Search for the cell housing the specified text and yield its (x, y) center coordinate. 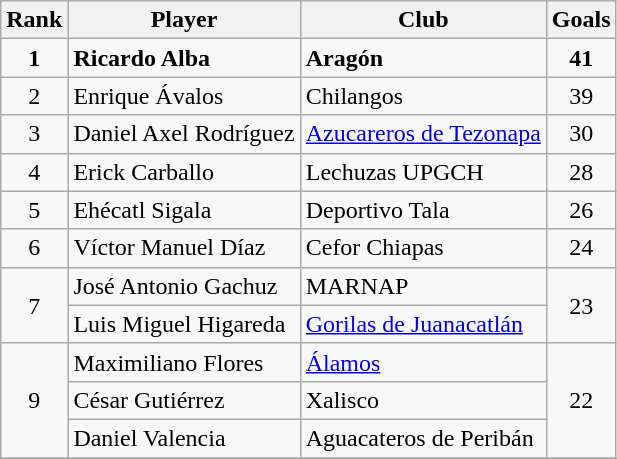
Lechuzas UPGCH (423, 172)
Deportivo Tala (423, 210)
9 (34, 400)
Maximiliano Flores (184, 362)
30 (581, 134)
41 (581, 58)
24 (581, 248)
Álamos (423, 362)
Ricardo Alba (184, 58)
39 (581, 96)
2 (34, 96)
MARNAP (423, 286)
Chilangos (423, 96)
Cefor Chiapas (423, 248)
23 (581, 305)
Goals (581, 20)
Daniel Axel Rodríguez (184, 134)
5 (34, 210)
Player (184, 20)
Gorilas de Juanacatlán (423, 324)
6 (34, 248)
Luis Miguel Higareda (184, 324)
Víctor Manuel Díaz (184, 248)
Xalisco (423, 400)
César Gutiérrez (184, 400)
Aguacateros de Peribán (423, 438)
1 (34, 58)
Azucareros de Tezonapa (423, 134)
Club (423, 20)
26 (581, 210)
Aragón (423, 58)
Rank (34, 20)
28 (581, 172)
Enrique Ávalos (184, 96)
Erick Carballo (184, 172)
3 (34, 134)
22 (581, 400)
Daniel Valencia (184, 438)
4 (34, 172)
7 (34, 305)
Ehécatl Sigala (184, 210)
José Antonio Gachuz (184, 286)
